Pinpoint the cell where the given text exists, returning its (X, Y) midpoint coordinate. 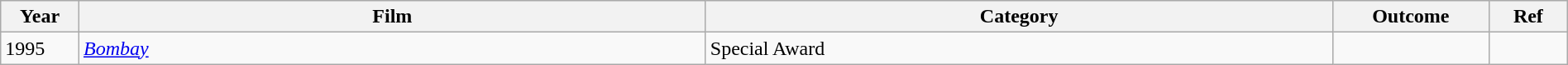
1995 (40, 48)
Bombay (392, 48)
Outcome (1411, 17)
Special Award (1019, 48)
Year (40, 17)
Film (392, 17)
Category (1019, 17)
Ref (1528, 17)
